Capture the cell that displays the provided text and extract its (x, y) central coordinate. 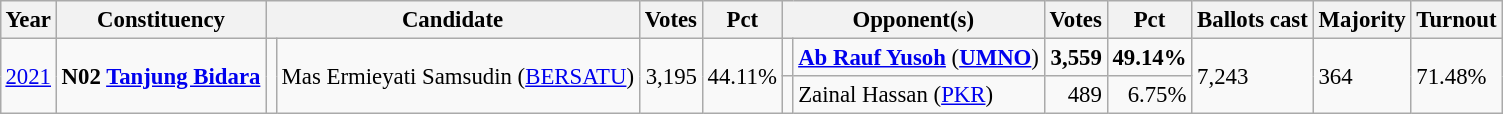
49.14% (1150, 57)
Majority (1362, 20)
3,195 (670, 76)
Opponent(s) (913, 20)
3,559 (1076, 57)
Ab Rauf Yusoh (UMNO) (918, 57)
2021 (28, 76)
Mas Ermieyati Samsudin (BERSATU) (458, 76)
7,243 (1252, 76)
Year (28, 20)
Candidate (453, 20)
Constituency (160, 20)
Zainal Hassan (PKR) (918, 95)
71.48% (1456, 76)
6.75% (1150, 95)
Turnout (1456, 20)
Ballots cast (1252, 20)
N02 Tanjung Bidara (160, 76)
489 (1076, 95)
44.11% (742, 76)
364 (1362, 76)
